Determine the [X, Y] coordinate at the center of the cell enclosing the given text.  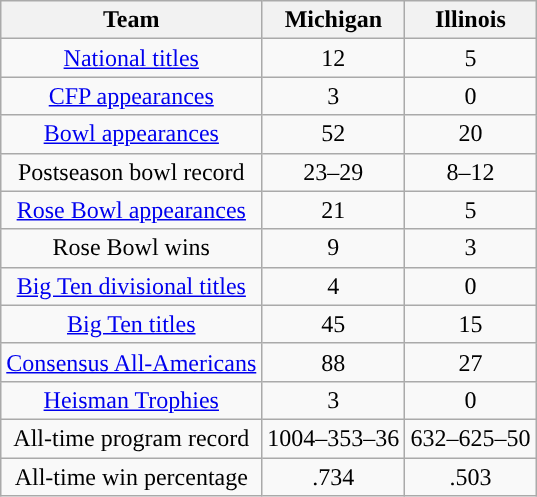
Rose Bowl appearances [132, 210]
632–625–50 [470, 438]
27 [470, 362]
Consensus All-Americans [132, 362]
4 [334, 286]
88 [334, 362]
20 [470, 134]
.734 [334, 477]
Team [132, 20]
Michigan [334, 20]
8–12 [470, 172]
Bowl appearances [132, 134]
Big Ten titles [132, 324]
.503 [470, 477]
National titles [132, 58]
12 [334, 58]
Postseason bowl record [132, 172]
All-time program record [132, 438]
21 [334, 210]
15 [470, 324]
CFP appearances [132, 96]
Illinois [470, 20]
Big Ten divisional titles [132, 286]
45 [334, 324]
9 [334, 248]
1004–353–36 [334, 438]
All-time win percentage [132, 477]
23–29 [334, 172]
Heisman Trophies [132, 400]
52 [334, 134]
Rose Bowl wins [132, 248]
